Extract the (X, Y) coordinate from the center of the cell holding the provided text.  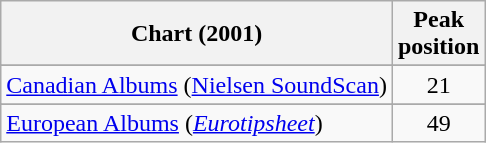
Peakposition (438, 34)
49 (438, 123)
Chart (2001) (197, 34)
21 (438, 85)
European Albums (Eurotipsheet) (197, 123)
Canadian Albums (Nielsen SoundScan) (197, 85)
